From the cell containing the given text, extract its center point as [x, y] coordinate. 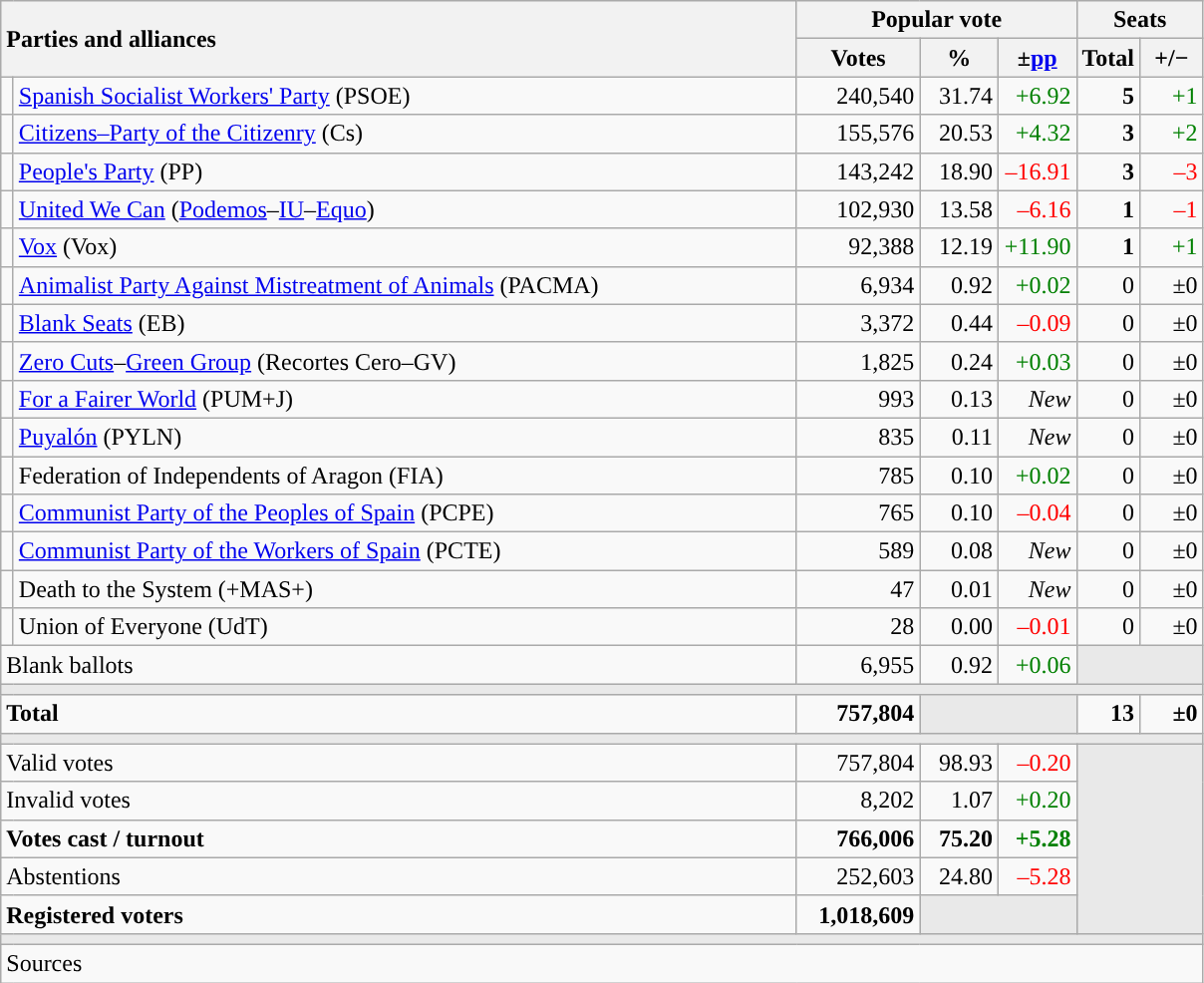
155,576 [858, 134]
Valid votes [399, 763]
0.44 [959, 323]
Votes cast / turnout [399, 838]
5 [1108, 96]
–16.91 [1037, 171]
Seats [1140, 20]
0.01 [959, 589]
3,372 [858, 323]
12.19 [959, 247]
Abstentions [399, 876]
143,242 [858, 171]
Sources [602, 963]
252,603 [858, 876]
98.93 [959, 763]
1,825 [858, 361]
–0.01 [1037, 627]
92,388 [858, 247]
+4.32 [1037, 134]
Parties and alliances [399, 39]
589 [858, 551]
–6.16 [1037, 209]
Communist Party of the Workers of Spain (PCTE) [405, 551]
Registered voters [399, 914]
24.80 [959, 876]
Puyalón (PYLN) [405, 437]
Zero Cuts–Green Group (Recortes Cero–GV) [405, 361]
±pp [1037, 58]
993 [858, 399]
Vox (Vox) [405, 247]
% [959, 58]
–0.04 [1037, 513]
Death to the System (+MAS+) [405, 589]
0.24 [959, 361]
18.90 [959, 171]
–0.09 [1037, 323]
Federation of Independents of Aragon (FIA) [405, 476]
+11.90 [1037, 247]
Union of Everyone (UdT) [405, 627]
+0.20 [1037, 801]
0.00 [959, 627]
For a Fairer World (PUM+J) [405, 399]
240,540 [858, 96]
Communist Party of the Peoples of Spain (PCPE) [405, 513]
102,930 [858, 209]
28 [858, 627]
Invalid votes [399, 801]
Popular vote [937, 20]
Blank ballots [399, 665]
835 [858, 437]
–1 [1172, 209]
0.13 [959, 399]
75.20 [959, 838]
20.53 [959, 134]
6,955 [858, 665]
785 [858, 476]
Blank Seats (EB) [405, 323]
0.08 [959, 551]
0.11 [959, 437]
31.74 [959, 96]
–5.28 [1037, 876]
+5.28 [1037, 838]
+2 [1172, 134]
Votes [858, 58]
+/− [1172, 58]
8,202 [858, 801]
–3 [1172, 171]
1,018,609 [858, 914]
Animalist Party Against Mistreatment of Animals (PACMA) [405, 285]
People's Party (PP) [405, 171]
–0.20 [1037, 763]
Spanish Socialist Workers' Party (PSOE) [405, 96]
13.58 [959, 209]
+0.06 [1037, 665]
47 [858, 589]
Citizens–Party of the Citizenry (Cs) [405, 134]
+6.92 [1037, 96]
766,006 [858, 838]
1.07 [959, 801]
United We Can (Podemos–IU–Equo) [405, 209]
765 [858, 513]
13 [1108, 714]
6,934 [858, 285]
+0.03 [1037, 361]
